Identify which cell holds the provided text, then report its (X, Y) central coordinate. 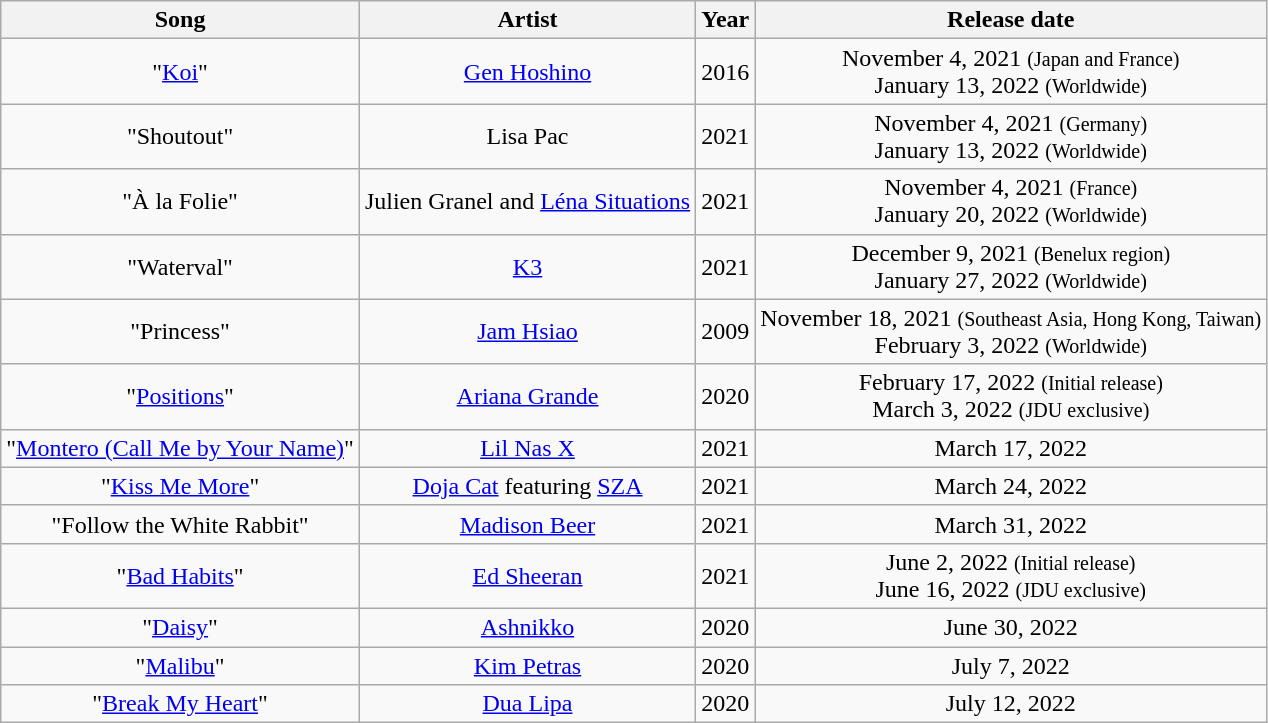
Lisa Pac (527, 136)
Artist (527, 20)
Julien Granel and Léna Situations (527, 202)
"Daisy" (180, 627)
March 31, 2022 (1011, 524)
"Bad Habits" (180, 576)
June 30, 2022 (1011, 627)
"Montero (Call Me by Your Name)" (180, 448)
Gen Hoshino (527, 72)
November 18, 2021 (Southeast Asia, Hong Kong, Taiwan)February 3, 2022 (Worldwide) (1011, 332)
February 17, 2022 (Initial release)March 3, 2022 (JDU exclusive) (1011, 396)
March 24, 2022 (1011, 486)
"Princess" (180, 332)
"Break My Heart" (180, 704)
K3 (527, 266)
March 17, 2022 (1011, 448)
November 4, 2021 (France)January 20, 2022 (Worldwide) (1011, 202)
November 4, 2021 (Germany)January 13, 2022 (Worldwide) (1011, 136)
Madison Beer (527, 524)
"À la Folie" (180, 202)
July 7, 2022 (1011, 665)
Ashnikko (527, 627)
2016 (726, 72)
"Malibu" (180, 665)
December 9, 2021 (Benelux region)January 27, 2022 (Worldwide) (1011, 266)
Doja Cat featuring SZA (527, 486)
"Positions" (180, 396)
"Waterval" (180, 266)
"Koi" (180, 72)
2009 (726, 332)
Ariana Grande (527, 396)
Ed Sheeran (527, 576)
Jam Hsiao (527, 332)
June 2, 2022 (Initial release)June 16, 2022 (JDU exclusive) (1011, 576)
Year (726, 20)
"Kiss Me More" (180, 486)
Lil Nas X (527, 448)
Release date (1011, 20)
Kim Petras (527, 665)
Song (180, 20)
November 4, 2021 (Japan and France)January 13, 2022 (Worldwide) (1011, 72)
"Follow the White Rabbit" (180, 524)
"Shoutout" (180, 136)
July 12, 2022 (1011, 704)
Dua Lipa (527, 704)
